Pinpoint the cell where the given text exists, returning its [X, Y] midpoint coordinate. 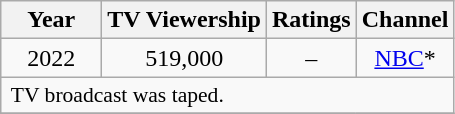
NBC* [405, 58]
519,000 [184, 58]
TV Viewership [184, 20]
Ratings [311, 20]
TV broadcast was taped. [228, 95]
– [311, 58]
Year [52, 20]
Channel [405, 20]
2022 [52, 58]
